For the text-containing cell, return its midpoint in (x, y) coordinate format. 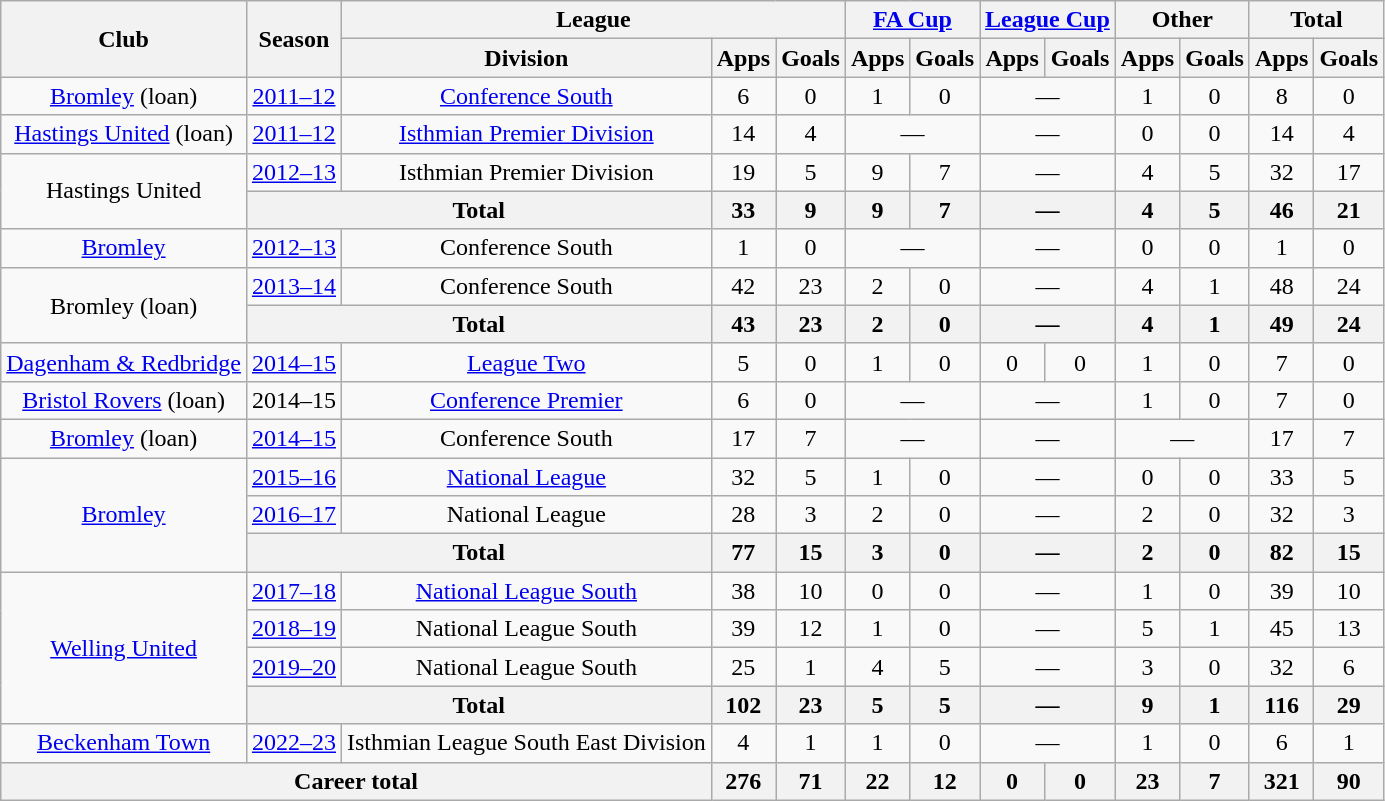
2018–19 (294, 629)
Beckenham Town (124, 743)
321 (1281, 781)
22 (877, 781)
2019–20 (294, 667)
42 (743, 286)
FA Cup (912, 20)
Isthmian League South East Division (526, 743)
League (593, 20)
25 (743, 667)
Hastings United (loan) (124, 134)
Conference Premier (526, 400)
2016–17 (294, 515)
48 (1281, 286)
77 (743, 553)
71 (811, 781)
2017–18 (294, 591)
Season (294, 39)
League Cup (1048, 20)
82 (1281, 553)
2022–23 (294, 743)
45 (1281, 629)
102 (743, 705)
Club (124, 39)
116 (1281, 705)
46 (1281, 210)
8 (1281, 96)
29 (1349, 705)
Hastings United (124, 191)
90 (1349, 781)
Career total (356, 781)
2015–16 (294, 477)
League Two (526, 362)
Division (526, 58)
13 (1349, 629)
276 (743, 781)
2013–14 (294, 286)
38 (743, 591)
Bristol Rovers (loan) (124, 400)
Dagenham & Redbridge (124, 362)
49 (1281, 324)
21 (1349, 210)
19 (743, 172)
28 (743, 515)
Welling United (124, 648)
43 (743, 324)
Other (1182, 20)
